Detect which cell encompasses the target text, then output its (X, Y) center coordinate. 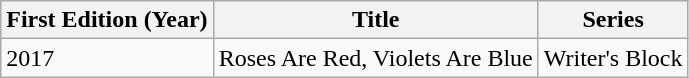
Series (613, 20)
Writer's Block (613, 58)
2017 (107, 58)
First Edition (Year) (107, 20)
Title (376, 20)
Roses Are Red, Violets Are Blue (376, 58)
